Locate the cell with the specified text and output its [X, Y] center coordinate. 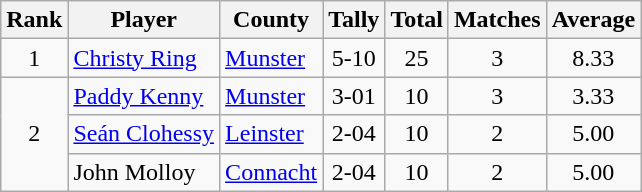
County [272, 20]
Total [417, 20]
Connacht [272, 172]
John Molloy [144, 172]
Christy Ring [144, 58]
Leinster [272, 134]
8.33 [594, 58]
Matches [497, 20]
Player [144, 20]
Seán Clohessy [144, 134]
25 [417, 58]
Rank [34, 20]
Average [594, 20]
3.33 [594, 96]
1 [34, 58]
5-10 [354, 58]
Tally [354, 20]
Paddy Kenny [144, 96]
3-01 [354, 96]
